Scan for the cell matching the given text and deliver its [x, y] coordinate at center. 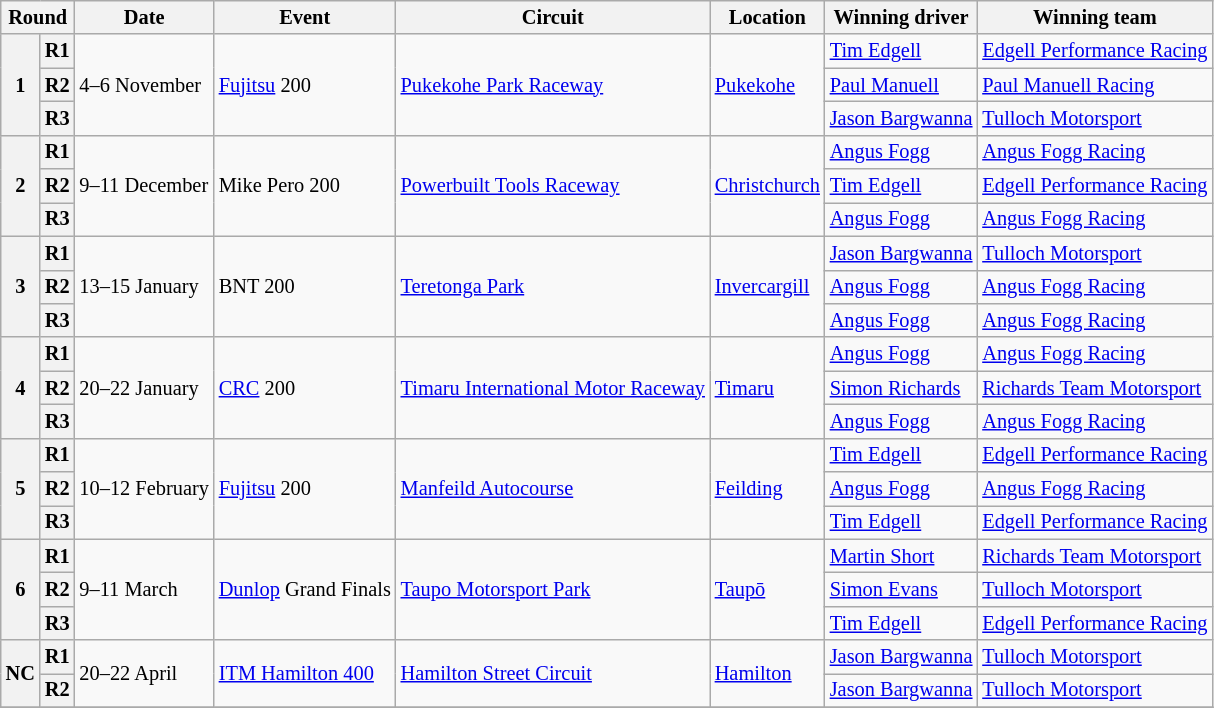
Simon Richards [902, 388]
Paul Manuell [902, 85]
Date [144, 17]
Taupo Motorsport Park [553, 590]
BNT 200 [305, 286]
20–22 April [144, 674]
CRC 200 [305, 388]
Invercargill [768, 286]
Powerbuilt Tools Raceway [553, 186]
Pukekohe [768, 84]
Winning driver [902, 17]
Pukekohe Park Raceway [553, 84]
Christchurch [768, 186]
Hamilton [768, 674]
5 [20, 488]
NC [20, 674]
Mike Pero 200 [305, 186]
Location [768, 17]
20–22 January [144, 388]
4 [20, 388]
Circuit [553, 17]
Paul Manuell Racing [1094, 85]
3 [20, 286]
Martin Short [902, 556]
Timaru International Motor Raceway [553, 388]
6 [20, 590]
Taupō [768, 590]
2 [20, 186]
1 [20, 84]
ITM Hamilton 400 [305, 674]
10–12 February [144, 488]
13–15 January [144, 286]
Event [305, 17]
Manfeild Autocourse [553, 488]
Simon Evans [902, 589]
4–6 November [144, 84]
Feilding [768, 488]
Hamilton Street Circuit [553, 674]
Round [38, 17]
Teretonga Park [553, 286]
9–11 March [144, 590]
9–11 December [144, 186]
Timaru [768, 388]
Winning team [1094, 17]
Dunlop Grand Finals [305, 590]
